Return (x, y) of the center of cell containing provided text 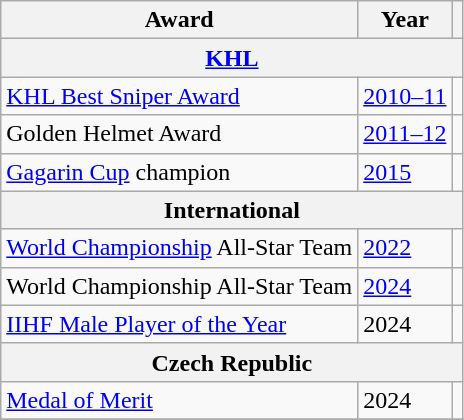
Year (405, 20)
2010–11 (405, 96)
KHL (232, 58)
Medal of Merit (180, 400)
2011–12 (405, 134)
Award (180, 20)
International (232, 210)
IIHF Male Player of the Year (180, 324)
Gagarin Cup champion (180, 172)
2015 (405, 172)
Czech Republic (232, 362)
KHL Best Sniper Award (180, 96)
2022 (405, 248)
Golden Helmet Award (180, 134)
